Provide the (x, y) coordinate of the cell's center where the given text is located.  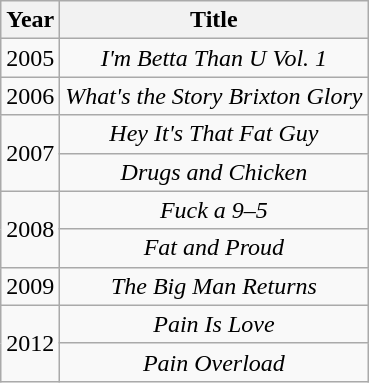
Pain Is Love (214, 324)
Drugs and Chicken (214, 172)
2008 (30, 229)
What's the Story Brixton Glory (214, 96)
Fat and Proud (214, 248)
Fuck a 9–5 (214, 210)
2007 (30, 153)
Pain Overload (214, 362)
2012 (30, 343)
I'm Betta Than U Vol. 1 (214, 58)
Hey It's That Fat Guy (214, 134)
2005 (30, 58)
Year (30, 20)
Title (214, 20)
2009 (30, 286)
The Big Man Returns (214, 286)
2006 (30, 96)
